Search for the cell housing the specified text and yield its [X, Y] center coordinate. 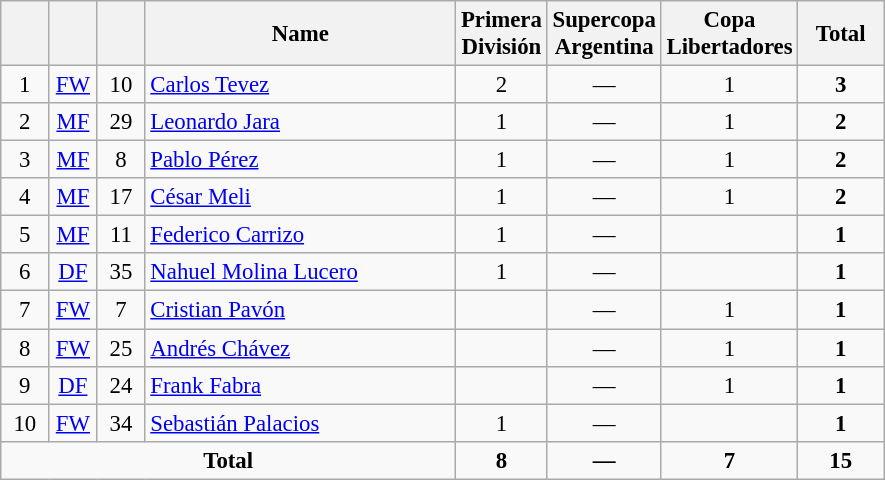
César Meli [300, 197]
Nahuel Molina Lucero [300, 273]
5 [25, 235]
Andrés Chávez [300, 348]
15 [841, 460]
4 [25, 197]
25 [121, 348]
Pablo Pérez [300, 160]
Cristian Pavón [300, 310]
9 [25, 385]
6 [25, 273]
11 [121, 235]
Carlos Tevez [300, 85]
Leonardo Jara [300, 122]
34 [121, 423]
17 [121, 197]
Name [300, 34]
35 [121, 273]
29 [121, 122]
Supercopa Argentina [604, 34]
Copa Libertadores [730, 34]
Sebastián Palacios [300, 423]
Frank Fabra [300, 385]
Primera División [502, 34]
24 [121, 385]
Federico Carrizo [300, 235]
